Return the (X, Y) coordinate for the center point of the cell that contains the specified text.  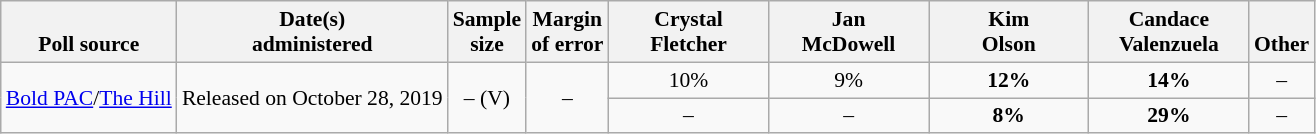
Other (1282, 32)
Released on October 28, 2019 (312, 98)
Poll source (89, 32)
JanMcDowell (849, 32)
CandaceValenzuela (1169, 32)
KimOlson (1009, 32)
29% (1169, 116)
10% (688, 80)
Marginof error (567, 32)
Samplesize (487, 32)
12% (1009, 80)
CrystalFletcher (688, 32)
9% (849, 80)
Date(s)administered (312, 32)
– (V) (487, 98)
14% (1169, 80)
Bold PAC/The Hill (89, 98)
8% (1009, 116)
